For the text-containing cell, return its midpoint in (x, y) coordinate format. 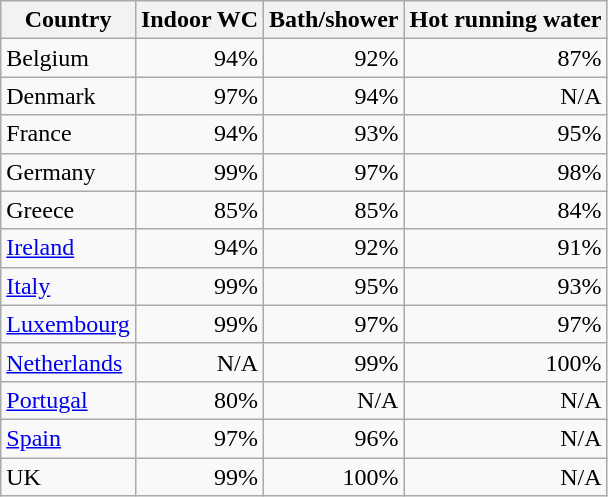
Indoor WC (199, 20)
Greece (68, 210)
Portugal (68, 400)
80% (199, 400)
Hot running water (506, 20)
91% (506, 248)
France (68, 134)
Italy (68, 286)
Belgium (68, 58)
98% (506, 172)
84% (506, 210)
Denmark (68, 96)
87% (506, 58)
Bath/shower (334, 20)
Netherlands (68, 362)
96% (334, 438)
Luxembourg (68, 324)
UK (68, 477)
Country (68, 20)
Germany (68, 172)
Ireland (68, 248)
Spain (68, 438)
